Search for the cell housing the specified text and yield its (X, Y) center coordinate. 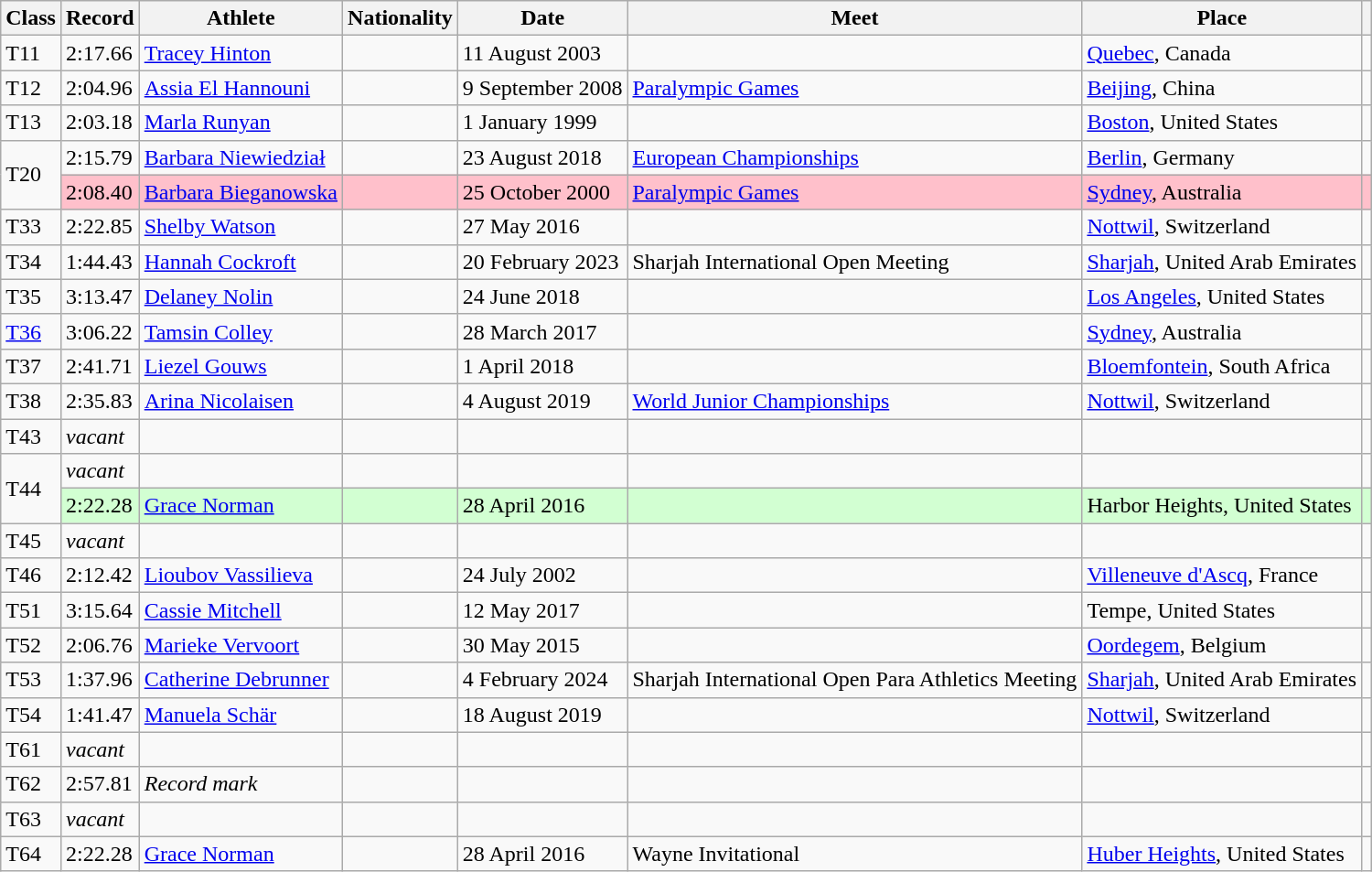
Hannah Cockroft (241, 262)
18 August 2019 (542, 715)
World Junior Championships (854, 401)
4 February 2024 (542, 680)
T37 (31, 366)
1:37.96 (100, 680)
2:15.79 (100, 157)
Marieke Vervoort (241, 645)
11 August 2003 (542, 53)
30 May 2015 (542, 645)
T52 (31, 645)
1 April 2018 (542, 366)
Bloemfontein, South Africa (1222, 366)
Athlete (241, 18)
Cassie Mitchell (241, 610)
Date (542, 18)
2:12.42 (100, 576)
Berlin, Germany (1222, 157)
Los Angeles, United States (1222, 296)
T13 (31, 123)
Huber Heights, United States (1222, 854)
T35 (31, 296)
T46 (31, 576)
4 August 2019 (542, 401)
24 July 2002 (542, 576)
1:44.43 (100, 262)
2:03.18 (100, 123)
Tamsin Colley (241, 331)
T54 (31, 715)
9 September 2008 (542, 88)
T20 (31, 175)
28 March 2017 (542, 331)
T11 (31, 53)
Tracey Hinton (241, 53)
European Championships (854, 157)
Class (31, 18)
2:57.81 (100, 784)
Delaney Nolin (241, 296)
Wayne Invitational (854, 854)
2:17.66 (100, 53)
Quebec, Canada (1222, 53)
Harbor Heights, United States (1222, 506)
Shelby Watson (241, 227)
T44 (31, 489)
27 May 2016 (542, 227)
T33 (31, 227)
Assia El Hannouni (241, 88)
2:22.85 (100, 227)
3:15.64 (100, 610)
3:13.47 (100, 296)
3:06.22 (100, 331)
12 May 2017 (542, 610)
T36 (31, 331)
24 June 2018 (542, 296)
T43 (31, 436)
Liezel Gouws (241, 366)
Oordegem, Belgium (1222, 645)
T62 (31, 784)
Record (100, 18)
Sharjah International Open Meeting (854, 262)
2:35.83 (100, 401)
T34 (31, 262)
2:41.71 (100, 366)
Villeneuve d'Ascq, France (1222, 576)
2:06.76 (100, 645)
1:41.47 (100, 715)
1 January 1999 (542, 123)
Nationality (401, 18)
T63 (31, 819)
Place (1222, 18)
Sharjah International Open Para Athletics Meeting (854, 680)
Barbara Niewiedział (241, 157)
23 August 2018 (542, 157)
Arina Nicolaisen (241, 401)
Barbara Bieganowska (241, 192)
Manuela Schär (241, 715)
20 February 2023 (542, 262)
T45 (31, 541)
T53 (31, 680)
Meet (854, 18)
2:04.96 (100, 88)
T38 (31, 401)
Lioubov Vassilieva (241, 576)
Boston, United States (1222, 123)
T12 (31, 88)
Marla Runyan (241, 123)
Record mark (241, 784)
Tempe, United States (1222, 610)
25 October 2000 (542, 192)
2:08.40 (100, 192)
T64 (31, 854)
Catherine Debrunner (241, 680)
T61 (31, 749)
Beijing, China (1222, 88)
T51 (31, 610)
